Locate the cell with the specified text and output its (x, y) center coordinate. 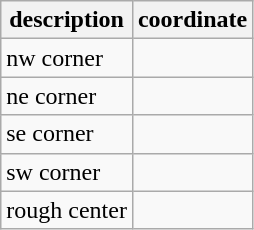
sw corner (67, 172)
ne corner (67, 96)
nw corner (67, 58)
coordinate (192, 20)
description (67, 20)
rough center (67, 210)
se corner (67, 134)
